Determine the [X, Y] coordinate at the center of the cell enclosing the given text.  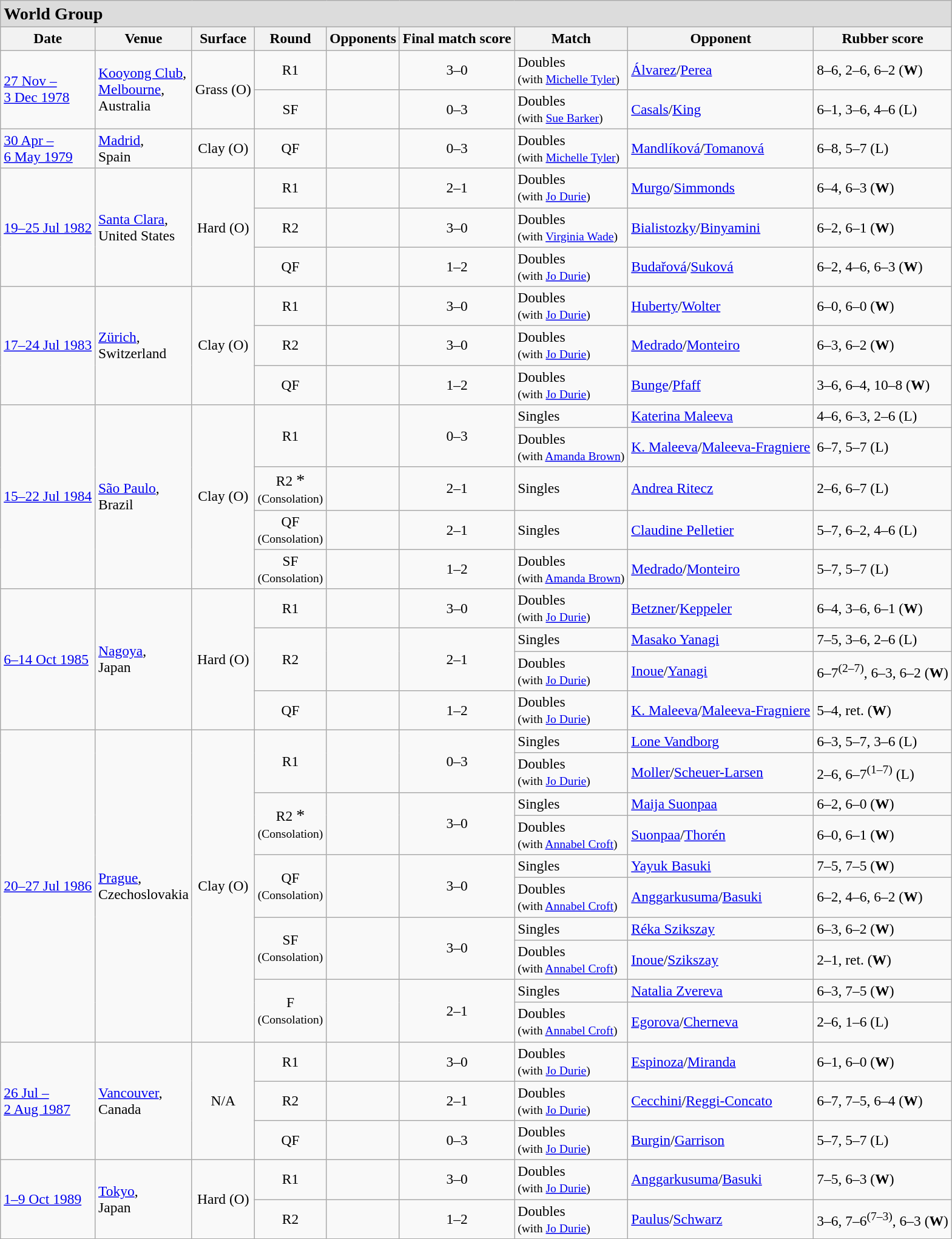
6–2, 4–6, 6–3 (W) [883, 267]
Date [48, 38]
Doubles(with Virginia Wade) [572, 227]
Lone Vandborg [721, 741]
Surface [223, 38]
6–2, 6–0 (W) [883, 804]
Huberty/Wolter [721, 306]
Burgin/Garrison [721, 1140]
Álvarez/Perea [721, 69]
6–3, 7–5 (W) [883, 991]
7–5, 3–6, 2–6 (L) [883, 639]
Suonpaa/Thorén [721, 835]
6–3, 5–7, 3–6 (L) [883, 741]
6–14 Oct 1985 [48, 659]
6–2, 6–1 (W) [883, 227]
Match [572, 38]
2–6, 6–7(1–7) (L) [883, 772]
6–7, 7–5, 6–4 (W) [883, 1101]
8–6, 2–6, 6–2 (W) [883, 69]
Andrea Ritecz [721, 488]
3–6, 7–6(7–3), 6–3 (W) [883, 1219]
Betzner/Keppeler [721, 608]
4–6, 6–3, 2–6 (L) [883, 416]
N/A [223, 1101]
27 Nov –3 Dec 1978 [48, 89]
São Paulo,Brazil [144, 497]
1–9 Oct 1989 [48, 1199]
Yayuk Basuki [721, 866]
5–4, ret. (W) [883, 710]
Madrid,Spain [144, 148]
7–5, 6–3 (W) [883, 1179]
Grass (O) [223, 89]
15–22 Jul 1984 [48, 497]
Budařová/Suková [721, 267]
6–7(2–7), 6–3, 6–2 (W) [883, 670]
Paulus/Schwarz [721, 1219]
6–2, 4–6, 6–2 (W) [883, 897]
Kooyong Club,Melbourne,Australia [144, 89]
Zürich,Switzerland [144, 345]
Mandlíková/Tomanová [721, 148]
Final match score [456, 38]
3–6, 6–4, 10–8 (W) [883, 385]
6–0, 6–1 (W) [883, 835]
7–5, 7–5 (W) [883, 866]
6–1, 3–6, 4–6 (L) [883, 109]
6–0, 6–0 (W) [883, 306]
Round [290, 38]
Katerina Maleeva [721, 416]
Opponent [721, 38]
Murgo/Simmonds [721, 188]
Natalia Zvereva [721, 991]
6–4, 3–6, 6–1 (W) [883, 608]
Inoue/Szikszay [721, 959]
Tokyo,Japan [144, 1199]
Venue [144, 38]
Santa Clara,United States [144, 227]
Nagoya,Japan [144, 659]
Prague,Czechoslovakia [144, 886]
17–24 Jul 1983 [48, 345]
Maija Suonpaa [721, 804]
30 Apr –6 May 1979 [48, 148]
Espinoza/Miranda [721, 1061]
Egorova/Cherneva [721, 1022]
2–6, 6–7 (L) [883, 488]
SF [290, 109]
20–27 Jul 1986 [48, 886]
Moller/Scheuer-Larsen [721, 772]
19–25 Jul 1982 [48, 227]
Rubber score [883, 38]
5–7, 6–2, 4–6 (L) [883, 529]
Bunge/Pfaff [721, 385]
World Group [476, 13]
Vancouver,Canada [144, 1101]
6–1, 6–0 (W) [883, 1061]
Doubles(with Sue Barker) [572, 109]
Inoue/Yanagi [721, 670]
F(Consolation) [290, 1010]
Bialistozky/Binyamini [721, 227]
6–7, 5–7 (L) [883, 447]
6–4, 6–3 (W) [883, 188]
Réka Szikszay [721, 928]
Cecchini/Reggi-Concato [721, 1101]
Masako Yanagi [721, 639]
26 Jul –2 Aug 1987 [48, 1101]
Casals/King [721, 109]
Opponents [363, 38]
2–1, ret. (W) [883, 959]
Claudine Pelletier [721, 529]
6–8, 5–7 (L) [883, 148]
2–6, 1–6 (L) [883, 1022]
